Pinpoint the cell where the given text exists, returning its [x, y] midpoint coordinate. 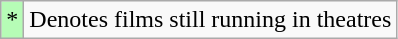
* [12, 20]
Denotes films still running in theatres [210, 20]
